Search for the cell housing the specified text and yield its [x, y] center coordinate. 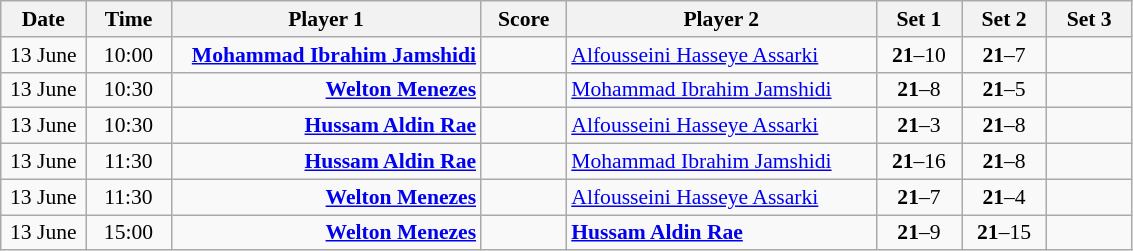
Set 1 [918, 19]
21–16 [918, 162]
21–15 [1004, 233]
21–4 [1004, 197]
15:00 [128, 233]
10:00 [128, 55]
Player 1 [326, 19]
21–10 [918, 55]
Score [524, 19]
Set 2 [1004, 19]
Date [44, 19]
21–5 [1004, 90]
21–3 [918, 126]
21–9 [918, 233]
Set 3 [1090, 19]
Time [128, 19]
Player 2 [721, 19]
